Locate the cell with the specified text and output its (X, Y) center coordinate. 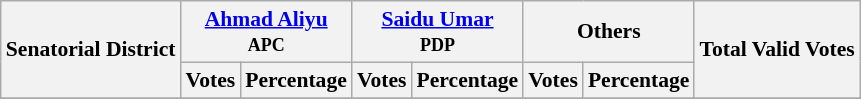
Total Valid Votes (776, 50)
Saidu UmarPDP (438, 32)
Ahmad AliyuAPC (266, 32)
Others (608, 32)
Senatorial District (91, 50)
